From the cell containing the given text, extract its center point as (X, Y) coordinate. 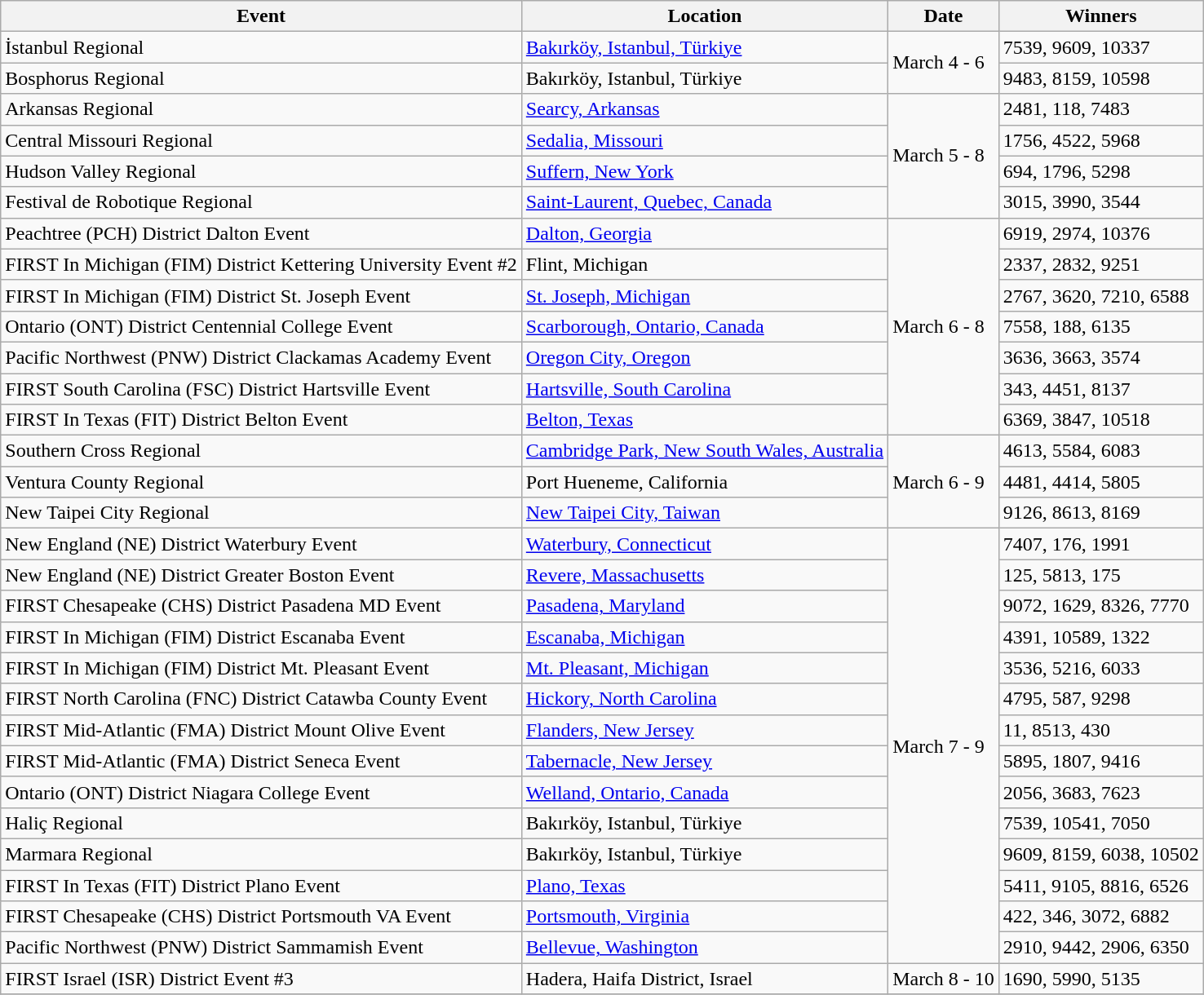
FIRST In Michigan (FIM) District St. Joseph Event (261, 295)
Belton, Texas (705, 420)
FIRST Chesapeake (CHS) District Portsmouth VA Event (261, 917)
Suffern, New York (705, 171)
4391, 10589, 1322 (1101, 637)
St. Joseph, Michigan (705, 295)
Bosphorus Regional (261, 78)
9126, 8613, 8169 (1101, 513)
Port Hueneme, California (705, 482)
Pacific Northwest (PNW) District Sammamish Event (261, 948)
2767, 3620, 7210, 6588 (1101, 295)
Welland, Ontario, Canada (705, 792)
422, 346, 3072, 6882 (1101, 917)
FIRST In Michigan (FIM) District Escanaba Event (261, 637)
1690, 5990, 5135 (1101, 979)
6369, 3847, 10518 (1101, 420)
Festival de Robotique Regional (261, 202)
FIRST In Texas (FIT) District Plano Event (261, 885)
9483, 8159, 10598 (1101, 78)
Marmara Regional (261, 854)
FIRST In Michigan (FIM) District Kettering University Event #2 (261, 264)
5411, 9105, 8816, 6526 (1101, 885)
FIRST Mid-Atlantic (FMA) District Seneca Event (261, 761)
New England (NE) District Greater Boston Event (261, 575)
343, 4451, 8137 (1101, 389)
Scarborough, Ontario, Canada (705, 326)
7558, 188, 6135 (1101, 326)
Pacific Northwest (PNW) District Clackamas Academy Event (261, 357)
Bellevue, Washington (705, 948)
New England (NE) District Waterbury Event (261, 544)
Flint, Michigan (705, 264)
Ontario (ONT) District Centennial College Event (261, 326)
FIRST Chesapeake (CHS) District Pasadena MD Event (261, 606)
Hickory, North Carolina (705, 699)
2337, 2832, 9251 (1101, 264)
5895, 1807, 9416 (1101, 761)
Haliç Regional (261, 823)
2481, 118, 7483 (1101, 109)
Saint-Laurent, Quebec, Canada (705, 202)
Tabernacle, New Jersey (705, 761)
3015, 3990, 3544 (1101, 202)
March 4 - 6 (944, 63)
Winners (1101, 16)
Location (705, 16)
İstanbul Regional (261, 47)
FIRST In Texas (FIT) District Belton Event (261, 420)
Ontario (ONT) District Niagara College Event (261, 792)
Waterbury, Connecticut (705, 544)
FIRST Israel (ISR) District Event #3 (261, 979)
2056, 3683, 7623 (1101, 792)
7539, 9609, 10337 (1101, 47)
March 6 - 8 (944, 326)
Hudson Valley Regional (261, 171)
9609, 8159, 6038, 10502 (1101, 854)
New Taipei City, Taiwan (705, 513)
March 7 - 9 (944, 745)
4613, 5584, 6083 (1101, 451)
Hadera, Haifa District, Israel (705, 979)
11, 8513, 430 (1101, 730)
FIRST In Michigan (FIM) District Mt. Pleasant Event (261, 668)
March 8 - 10 (944, 979)
New Taipei City Regional (261, 513)
Portsmouth, Virginia (705, 917)
Searcy, Arkansas (705, 109)
Peachtree (PCH) District Dalton Event (261, 233)
Date (944, 16)
1756, 4522, 5968 (1101, 140)
Dalton, Georgia (705, 233)
7539, 10541, 7050 (1101, 823)
Central Missouri Regional (261, 140)
Oregon City, Oregon (705, 357)
FIRST Mid-Atlantic (FMA) District Mount Olive Event (261, 730)
4481, 4414, 5805 (1101, 482)
Hartsville, South Carolina (705, 389)
Arkansas Regional (261, 109)
Flanders, New Jersey (705, 730)
7407, 176, 1991 (1101, 544)
Pasadena, Maryland (705, 606)
Revere, Massachusetts (705, 575)
694, 1796, 5298 (1101, 171)
FIRST North Carolina (FNC) District Catawba County Event (261, 699)
125, 5813, 175 (1101, 575)
3536, 5216, 6033 (1101, 668)
2910, 9442, 2906, 6350 (1101, 948)
Event (261, 16)
Southern Cross Regional (261, 451)
Ventura County Regional (261, 482)
Plano, Texas (705, 885)
Mt. Pleasant, Michigan (705, 668)
3636, 3663, 3574 (1101, 357)
Sedalia, Missouri (705, 140)
4795, 587, 9298 (1101, 699)
March 6 - 9 (944, 482)
Escanaba, Michigan (705, 637)
March 5 - 8 (944, 156)
Cambridge Park, New South Wales, Australia (705, 451)
6919, 2974, 10376 (1101, 233)
FIRST South Carolina (FSC) District Hartsville Event (261, 389)
9072, 1629, 8326, 7770 (1101, 606)
